Capture the cell that displays the provided text and extract its [x, y] central coordinate. 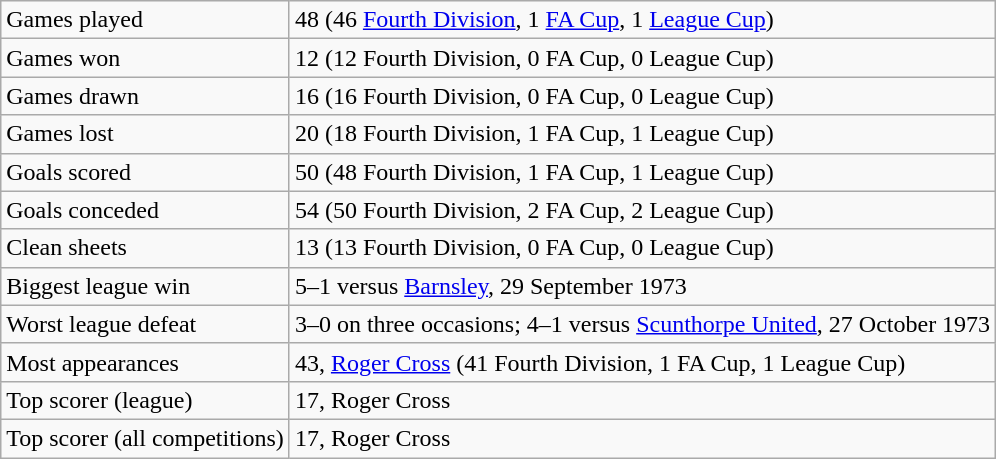
Games drawn [146, 96]
50 (48 Fourth Division, 1 FA Cup, 1 League Cup) [642, 172]
13 (13 Fourth Division, 0 FA Cup, 0 League Cup) [642, 248]
Games played [146, 20]
Games lost [146, 134]
Top scorer (all competitions) [146, 438]
Biggest league win [146, 286]
43, Roger Cross (41 Fourth Division, 1 FA Cup, 1 League Cup) [642, 362]
Most appearances [146, 362]
3–0 on three occasions; 4–1 versus Scunthorpe United, 27 October 1973 [642, 324]
20 (18 Fourth Division, 1 FA Cup, 1 League Cup) [642, 134]
Goals scored [146, 172]
12 (12 Fourth Division, 0 FA Cup, 0 League Cup) [642, 58]
Worst league defeat [146, 324]
5–1 versus Barnsley, 29 September 1973 [642, 286]
54 (50 Fourth Division, 2 FA Cup, 2 League Cup) [642, 210]
Clean sheets [146, 248]
48 (46 Fourth Division, 1 FA Cup, 1 League Cup) [642, 20]
Games won [146, 58]
16 (16 Fourth Division, 0 FA Cup, 0 League Cup) [642, 96]
Goals conceded [146, 210]
Top scorer (league) [146, 400]
